Find where the given text appears and provide that cell's center as (X, Y) coordinate. 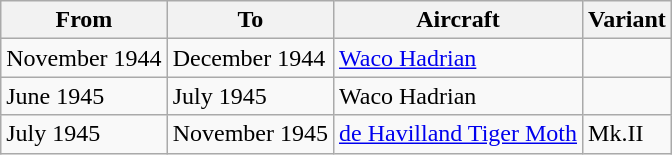
November 1945 (250, 134)
To (250, 20)
Variant (628, 20)
December 1944 (250, 58)
November 1944 (84, 58)
Aircraft (458, 20)
From (84, 20)
de Havilland Tiger Moth (458, 134)
Mk.II (628, 134)
June 1945 (84, 96)
